Provide the (X, Y) coordinate of the cell's center where the given text is located.  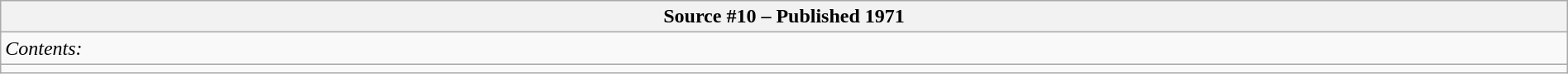
Contents: (784, 48)
Source #10 – Published 1971 (784, 17)
